Locate the cell with the specified text and output its [X, Y] center coordinate. 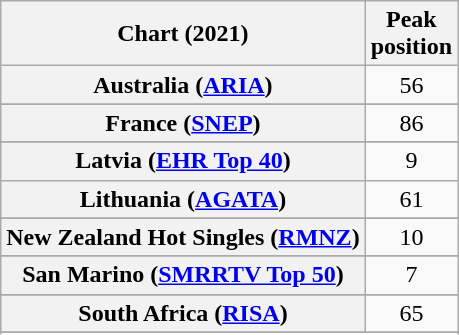
Peakposition [411, 34]
86 [411, 123]
Latvia (EHR Top 40) [183, 161]
61 [411, 199]
65 [411, 313]
France (SNEP) [183, 123]
San Marino (SMRRTV Top 50) [183, 275]
7 [411, 275]
10 [411, 237]
Lithuania (AGATA) [183, 199]
South Africa (RISA) [183, 313]
56 [411, 85]
New Zealand Hot Singles (RMNZ) [183, 237]
Chart (2021) [183, 34]
9 [411, 161]
Australia (ARIA) [183, 85]
